For the text-containing cell, return its midpoint in (x, y) coordinate format. 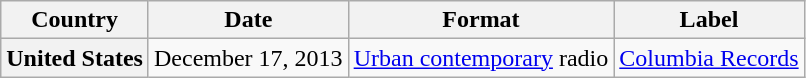
Date (248, 20)
Urban contemporary radio (481, 58)
Country (75, 20)
Columbia Records (709, 58)
December 17, 2013 (248, 58)
United States (75, 58)
Format (481, 20)
Label (709, 20)
